From the cell containing the given text, extract its center point as (x, y) coordinate. 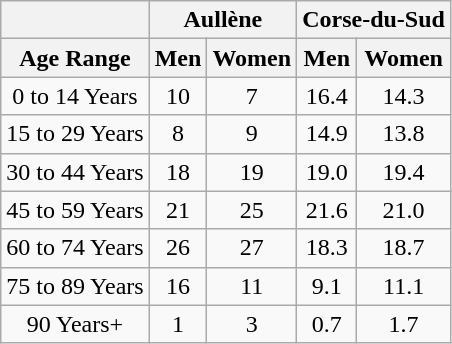
19.0 (327, 172)
75 to 89 Years (75, 286)
11.1 (404, 286)
19 (252, 172)
16 (178, 286)
45 to 59 Years (75, 210)
19.4 (404, 172)
30 to 44 Years (75, 172)
3 (252, 324)
Age Range (75, 58)
10 (178, 96)
25 (252, 210)
Corse-du-Sud (374, 20)
21.0 (404, 210)
18.7 (404, 248)
21.6 (327, 210)
27 (252, 248)
90 Years+ (75, 324)
9 (252, 134)
26 (178, 248)
60 to 74 Years (75, 248)
13.8 (404, 134)
21 (178, 210)
15 to 29 Years (75, 134)
14.3 (404, 96)
16.4 (327, 96)
0 to 14 Years (75, 96)
9.1 (327, 286)
18 (178, 172)
8 (178, 134)
18.3 (327, 248)
1.7 (404, 324)
11 (252, 286)
7 (252, 96)
Aullène (222, 20)
14.9 (327, 134)
0.7 (327, 324)
1 (178, 324)
